Pinpoint the cell where the given text exists, returning its [X, Y] midpoint coordinate. 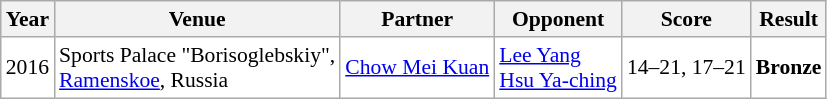
Lee Yang Hsu Ya-ching [558, 68]
Year [28, 19]
2016 [28, 68]
Score [686, 19]
Bronze [789, 68]
Opponent [558, 19]
Sports Palace "Borisoglebskiy",Ramenskoe, Russia [197, 68]
Partner [417, 19]
Chow Mei Kuan [417, 68]
Venue [197, 19]
14–21, 17–21 [686, 68]
Result [789, 19]
